Return the [x, y] coordinate for the center point of the cell that contains the specified text.  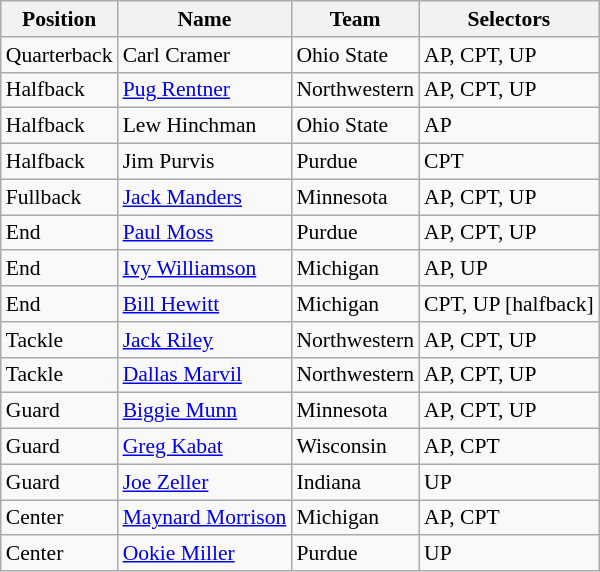
Ookie Miller [205, 554]
Indiana [355, 482]
Maynard Morrison [205, 518]
Dallas Marvil [205, 375]
Wisconsin [355, 447]
Jack Manders [205, 197]
CPT [509, 162]
AP, UP [509, 269]
Joe Zeller [205, 482]
Jim Purvis [205, 162]
Bill Hewitt [205, 304]
Lew Hinchman [205, 126]
Fullback [60, 197]
AP [509, 126]
Carl Cramer [205, 55]
Paul Moss [205, 233]
Biggie Munn [205, 411]
Name [205, 19]
Ivy Williamson [205, 269]
Jack Riley [205, 340]
Selectors [509, 19]
CPT, UP [halfback] [509, 304]
Greg Kabat [205, 447]
Team [355, 19]
Pug Rentner [205, 90]
Position [60, 19]
Quarterback [60, 55]
